Scan for the cell matching the given text and deliver its [X, Y] coordinate at center. 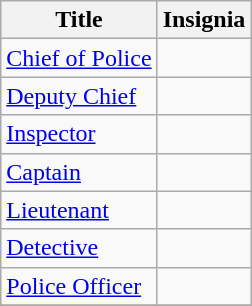
Lieutenant [79, 210]
Insignia [204, 20]
Deputy Chief [79, 96]
Chief of Police [79, 58]
Detective [79, 248]
Police Officer [79, 286]
Title [79, 20]
Inspector [79, 134]
Captain [79, 172]
